Return the [X, Y] coordinate for the center point of the cell that contains the specified text.  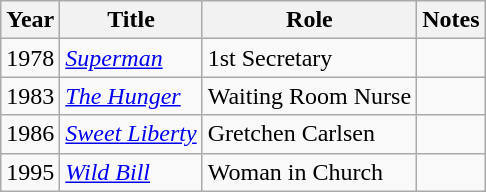
The Hunger [131, 96]
Gretchen Carlsen [309, 134]
1983 [30, 96]
Year [30, 20]
Sweet Liberty [131, 134]
Woman in Church [309, 172]
Wild Bill [131, 172]
1st Secretary [309, 58]
Superman [131, 58]
Role [309, 20]
1978 [30, 58]
1995 [30, 172]
Waiting Room Nurse [309, 96]
Title [131, 20]
1986 [30, 134]
Notes [451, 20]
